Detect which cell encompasses the target text, then output its [x, y] center coordinate. 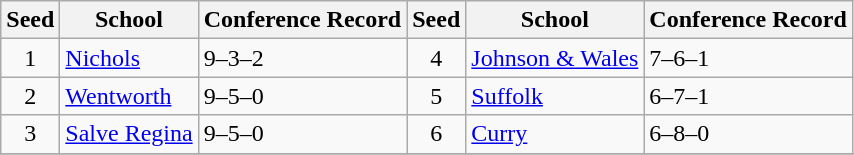
5 [436, 96]
Wentworth [129, 96]
Nichols [129, 58]
2 [30, 96]
3 [30, 134]
6 [436, 134]
Salve Regina [129, 134]
4 [436, 58]
Suffolk [555, 96]
1 [30, 58]
Curry [555, 134]
Johnson & Wales [555, 58]
7–6–1 [748, 58]
6–8–0 [748, 134]
6–7–1 [748, 96]
9–3–2 [302, 58]
